Provide the [x, y] coordinate of the cell's center where the given text is located.  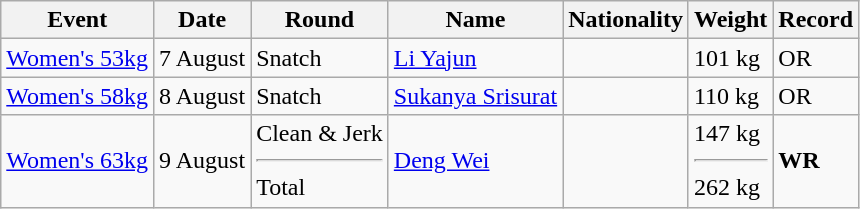
Women's 63kg [78, 161]
Nationality [626, 20]
7 August [202, 58]
Clean & Jerk Total [320, 161]
Li Yajun [475, 58]
Women's 53kg [78, 58]
WR [816, 161]
Deng Wei [475, 161]
110 kg [730, 96]
Record [816, 20]
Event [78, 20]
Name [475, 20]
Round [320, 20]
Sukanya Srisurat [475, 96]
9 August [202, 161]
8 August [202, 96]
147 kg262 kg [730, 161]
101 kg [730, 58]
Date [202, 20]
Women's 58kg [78, 96]
Weight [730, 20]
